Return (X, Y) of the center of cell containing provided text 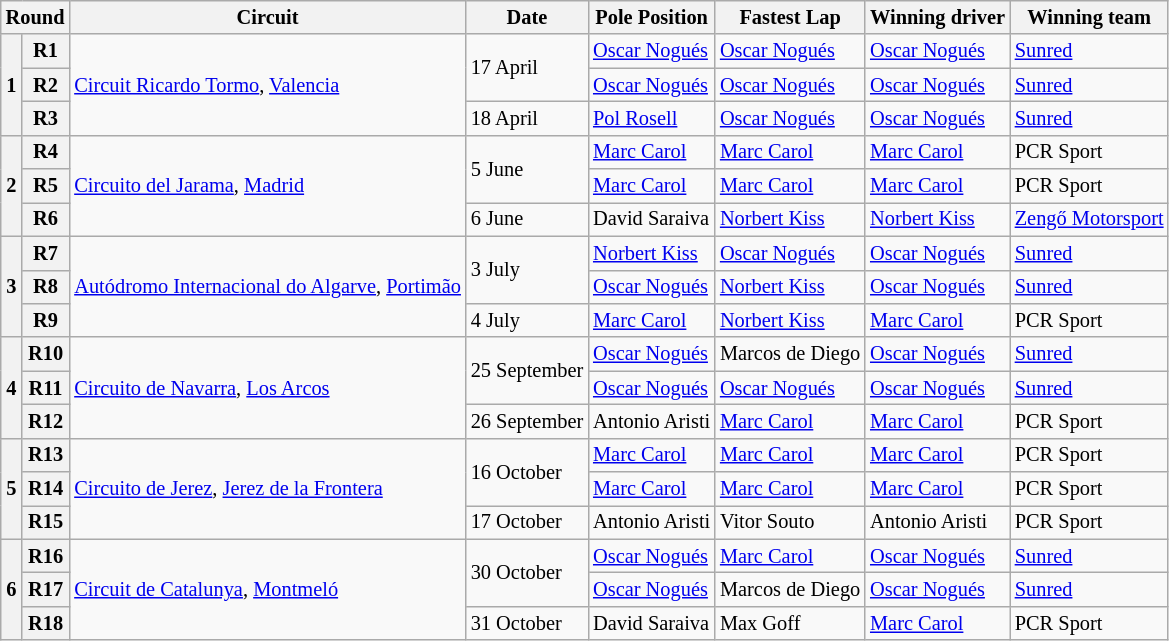
1 (12, 84)
R6 (46, 219)
16 October (527, 472)
R11 (46, 388)
Vitor Souto (790, 522)
Circuit (267, 17)
R5 (46, 186)
Circuit de Catalunya, Montmeló (267, 590)
R13 (46, 455)
4 (12, 388)
6 (12, 590)
Fastest Lap (790, 17)
Winning driver (938, 17)
R12 (46, 421)
30 October (527, 572)
R9 (46, 320)
R7 (46, 253)
Date (527, 17)
Max Goff (790, 623)
26 September (527, 421)
Zengő Motorsport (1090, 219)
R2 (46, 85)
Autódromo Internacional do Algarve, Portimão (267, 286)
R3 (46, 118)
17 April (527, 68)
17 October (527, 522)
R8 (46, 287)
3 (12, 286)
R1 (46, 51)
5 (12, 488)
Circuito de Jerez, Jerez de la Frontera (267, 488)
Circuito de Navarra, Los Arcos (267, 388)
R18 (46, 623)
25 September (527, 370)
5 June (527, 168)
3 July (527, 270)
6 June (527, 219)
R14 (46, 489)
31 October (527, 623)
R4 (46, 152)
Circuito del Jarama, Madrid (267, 186)
18 April (527, 118)
4 July (527, 320)
Round (36, 17)
R16 (46, 556)
Winning team (1090, 17)
Pol Rosell (652, 118)
Pole Position (652, 17)
Circuit Ricardo Tormo, Valencia (267, 84)
R10 (46, 354)
2 (12, 186)
R17 (46, 589)
R15 (46, 522)
